Provide the [X, Y] coordinate of the cell's center where the given text is located.  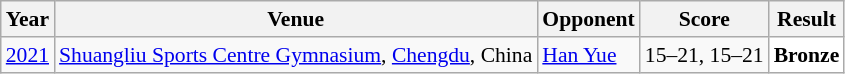
2021 [28, 55]
Venue [296, 19]
15–21, 15–21 [704, 55]
Result [807, 19]
Shuangliu Sports Centre Gymnasium, Chengdu, China [296, 55]
Bronze [807, 55]
Han Yue [588, 55]
Score [704, 19]
Opponent [588, 19]
Year [28, 19]
